Capture the cell that displays the provided text and extract its [x, y] central coordinate. 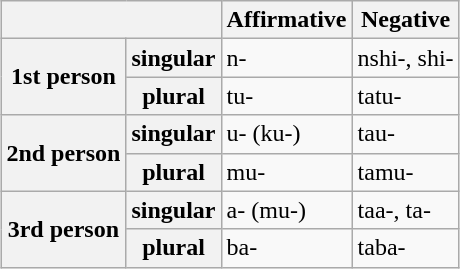
tu- [286, 96]
2nd person [64, 153]
nshi-, shi- [406, 58]
a- (mu-) [286, 210]
taba- [406, 248]
tatu- [406, 96]
n- [286, 58]
u- (ku-) [286, 134]
taa-, ta- [406, 210]
tau- [406, 134]
ba- [286, 248]
mu- [286, 172]
Negative [406, 20]
3rd person [64, 229]
1st person [64, 77]
tamu- [406, 172]
Affirmative [286, 20]
